Determine the [x, y] coordinate at the center of the cell enclosing the given text.  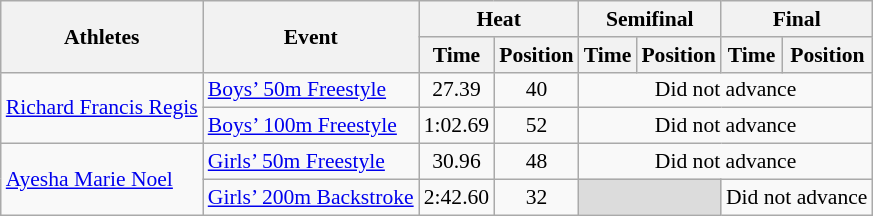
Girls’ 200m Backstroke [311, 197]
Athletes [102, 36]
Richard Francis Regis [102, 108]
Heat [499, 19]
2:42.60 [456, 197]
Event [311, 36]
52 [536, 126]
40 [536, 90]
Girls’ 50m Freestyle [311, 162]
Semifinal [650, 19]
27.39 [456, 90]
30.96 [456, 162]
32 [536, 197]
Boys’ 50m Freestyle [311, 90]
Final [797, 19]
1:02.69 [456, 126]
Ayesha Marie Noel [102, 180]
48 [536, 162]
Boys’ 100m Freestyle [311, 126]
